For the text-containing cell, return its midpoint in (X, Y) coordinate format. 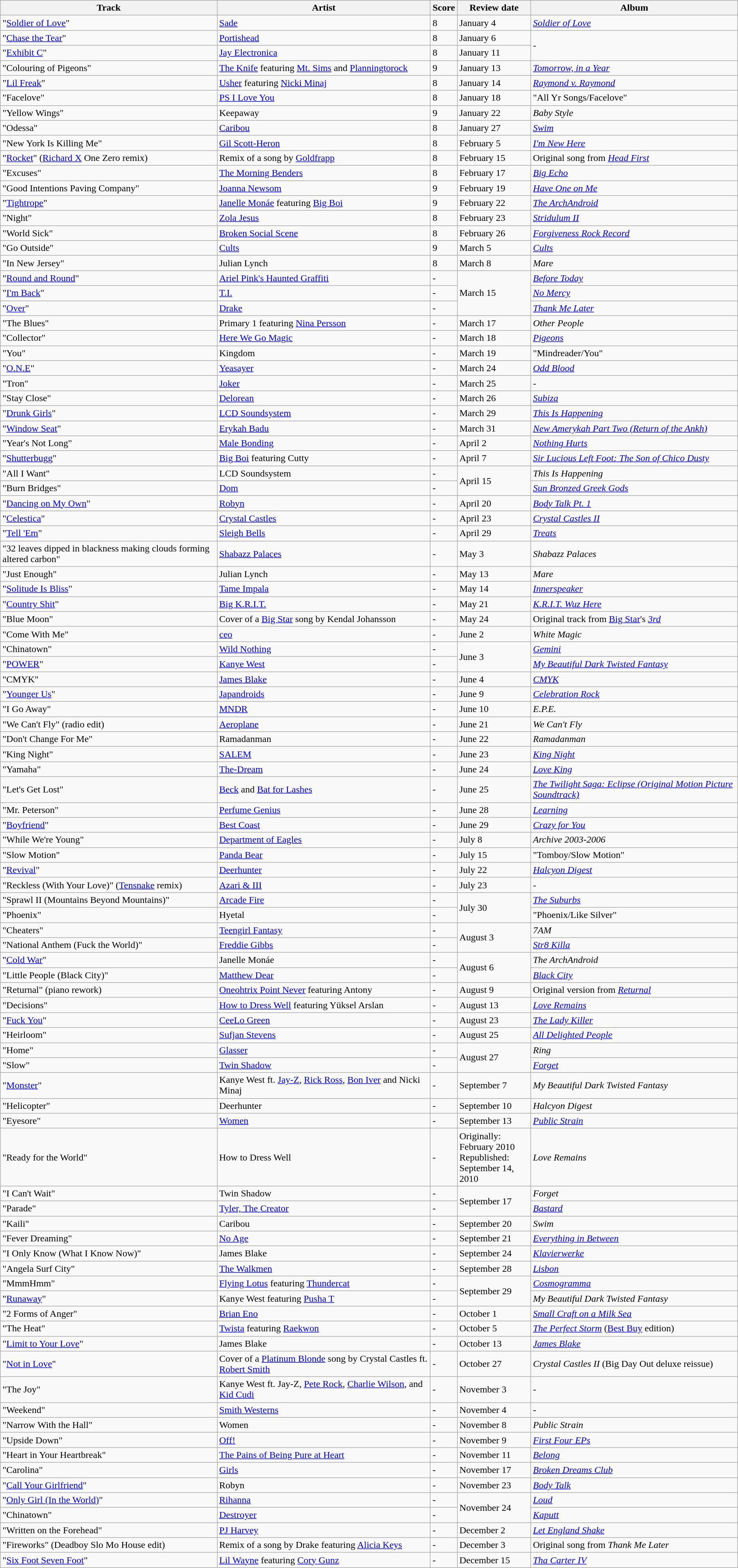
June 2 (494, 634)
Joanna Newsom (323, 188)
CeeLo Green (323, 1020)
Originally:February 2010Republished:September 14, 2010 (494, 1157)
"Night" (109, 218)
August 25 (494, 1035)
Track (109, 8)
Keepaway (323, 113)
Kaputt (634, 1515)
"Slow" (109, 1065)
"Cold War" (109, 960)
"Tron" (109, 383)
Sun Bronzed Greek Gods (634, 488)
Remix of a song by Goldfrapp (323, 158)
"Over" (109, 308)
"Burn Bridges" (109, 488)
"I Go Away" (109, 709)
March 17 (494, 323)
"Limit to Your Love" (109, 1344)
May 3 (494, 554)
June 28 (494, 810)
"Good Intentions Paving Company" (109, 188)
Lil Wayne featuring Cory Gunz (323, 1560)
"Country Shit" (109, 604)
Flying Lotus featuring Thundercat (323, 1284)
"All I Want" (109, 473)
"Eyesore" (109, 1121)
September 17 (494, 1201)
"You" (109, 353)
SALEM (323, 754)
Str8 Killa (634, 945)
MNDR (323, 709)
The Twilight Saga: Eclipse (Original Motion Picture Soundtrack) (634, 790)
Big Echo (634, 173)
Original track from Big Star's 3rd (634, 619)
July 23 (494, 885)
Let England Shake (634, 1530)
March 29 (494, 413)
Baby Style (634, 113)
"Little People (Black City)" (109, 975)
January 4 (494, 23)
Album (634, 8)
"Revival" (109, 870)
Arcade Fire (323, 900)
January 22 (494, 113)
"Helicopter" (109, 1106)
Male Bonding (323, 443)
June 10 (494, 709)
"POWER" (109, 664)
Twista featuring Raekwon (323, 1329)
Here We Go Magic (323, 338)
Joker (323, 383)
Smith Westerns (323, 1410)
Girls (323, 1470)
Before Today (634, 278)
Nothing Hurts (634, 443)
7AM (634, 930)
November 9 (494, 1440)
Ring (634, 1050)
June 23 (494, 754)
Stridulum II (634, 218)
November 3 (494, 1389)
Teengirl Fantasy (323, 930)
The Pains of Being Pure at Heart (323, 1455)
"Call Your Girlfriend" (109, 1485)
June 25 (494, 790)
October 13 (494, 1344)
"Mindreader/You" (634, 353)
"Lil Freak" (109, 83)
Loud (634, 1500)
"Excuses" (109, 173)
October 27 (494, 1364)
"Chase the Tear" (109, 38)
September 7 (494, 1086)
November 24 (494, 1508)
June 22 (494, 739)
Kingdom (323, 353)
November 4 (494, 1410)
Sufjan Stevens (323, 1035)
Brian Eno (323, 1314)
No Age (323, 1239)
Azari & III (323, 885)
July 30 (494, 907)
Crystal Castles II (Big Day Out deluxe reissue) (634, 1364)
Broken Dreams Club (634, 1470)
CMYK (634, 679)
Janelle Monáe featuring Big Boi (323, 203)
"Monster" (109, 1086)
"Carolina" (109, 1470)
All Delighted People (634, 1035)
Department of Eagles (323, 840)
"In New Jersey" (109, 263)
Review date (494, 8)
I'm New Here (634, 143)
How to Dress Well (323, 1157)
June 9 (494, 694)
"Fireworks" (Deadboy Slo Mo House edit) (109, 1545)
"Ready for the World" (109, 1157)
Belong (634, 1455)
April 15 (494, 481)
How to Dress Well featuring Yüksel Arslan (323, 1005)
"Heirloom" (109, 1035)
"Shutterbugg" (109, 458)
Ariel Pink's Haunted Graffiti (323, 278)
May 14 (494, 589)
May 24 (494, 619)
Subiza (634, 398)
"Just Enough" (109, 574)
The Suburbs (634, 900)
Kanye West featuring Pusha T (323, 1299)
December 3 (494, 1545)
August 9 (494, 990)
Small Craft on a Milk Sea (634, 1314)
November 23 (494, 1485)
The Knife featuring Mt. Sims and Planningtorock (323, 68)
"Angela Surf City" (109, 1269)
September 20 (494, 1223)
February 15 (494, 158)
"Fever Dreaming" (109, 1239)
"Younger Us" (109, 694)
"Come With Me" (109, 634)
"Home" (109, 1050)
February 26 (494, 233)
February 22 (494, 203)
Odd Blood (634, 368)
Destroyer (323, 1515)
Sir Lucious Left Foot: The Son of Chico Dusty (634, 458)
First Four EPs (634, 1440)
September 24 (494, 1254)
"Written on the Forehead" (109, 1530)
Archive 2003-2006 (634, 840)
Cover of a Platinum Blonde song by Crystal Castles ft. Robert Smith (323, 1364)
Original song from Thank Me Later (634, 1545)
April 23 (494, 518)
October 1 (494, 1314)
April 7 (494, 458)
"Round and Round" (109, 278)
Aeroplane (323, 724)
January 14 (494, 83)
"Window Seat" (109, 428)
"Fuck You" (109, 1020)
"Go Outside" (109, 248)
Kanye West ft. Jay-Z, Pete Rock, Charlie Wilson, and Kid Cudi (323, 1389)
August 27 (494, 1058)
New Amerykah Part Two (Return of the Ankh) (634, 428)
October 5 (494, 1329)
June 4 (494, 679)
March 19 (494, 353)
Matthew Dear (323, 975)
Love King (634, 769)
Pigeons (634, 338)
Big Boi featuring Cutty (323, 458)
The Lady Killer (634, 1020)
Original song from Head First (634, 158)
"32 leaves dipped in blackness making clouds forming altered carbon" (109, 554)
White Magic (634, 634)
PS I Love You (323, 98)
"All Yr Songs/Facelove" (634, 98)
Black City (634, 975)
February 19 (494, 188)
"Odessa" (109, 128)
August 3 (494, 937)
Cover of a Big Star song by Kendal Johansson (323, 619)
Primary 1 featuring Nina Persson (323, 323)
The Walkmen (323, 1269)
"CMYK" (109, 679)
Other People (634, 323)
"Parade" (109, 1208)
"Dancing on My Own" (109, 503)
April 2 (494, 443)
Japandroids (323, 694)
Drake (323, 308)
Thank Me Later (634, 308)
"Yamaha" (109, 769)
Off! (323, 1440)
"King Night" (109, 754)
Tyler, The Creator (323, 1208)
"I Can't Wait" (109, 1193)
The Perfect Storm (Best Buy edition) (634, 1329)
Sleigh Bells (323, 533)
September 28 (494, 1269)
Best Coast (323, 825)
Crystal Castles II (634, 518)
Kanye West (323, 664)
Rihanna (323, 1500)
"We Can't Fly" (radio edit) (109, 724)
"Kaili" (109, 1223)
"The Heat" (109, 1329)
Yeasayer (323, 368)
"World Sick" (109, 233)
September 21 (494, 1239)
Innerspeaker (634, 589)
"Not in Love" (109, 1364)
February 23 (494, 218)
Remix of a song by Drake featuring Alicia Keys (323, 1545)
Freddie Gibbs (323, 945)
ceo (323, 634)
"Blue Moon" (109, 619)
"Decisions" (109, 1005)
March 26 (494, 398)
July 15 (494, 855)
August 6 (494, 968)
"Cheaters" (109, 930)
March 5 (494, 248)
"Celestica" (109, 518)
"Yellow Wings" (109, 113)
June 21 (494, 724)
Zola Jesus (323, 218)
April 20 (494, 503)
"Sprawl II (Mountains Beyond Mountains)" (109, 900)
June 29 (494, 825)
January 27 (494, 128)
March 15 (494, 293)
Oneohtrix Point Never featuring Antony (323, 990)
"Heart in Your Heartbreak" (109, 1455)
Original version from Returnal (634, 990)
"Let's Get Lost" (109, 790)
"I Only Know (What I Know Now)" (109, 1254)
August 23 (494, 1020)
March 18 (494, 338)
The Morning Benders (323, 173)
February 5 (494, 143)
"Soldier of Love" (109, 23)
"2 Forms of Anger" (109, 1314)
June 24 (494, 769)
Have One on Me (634, 188)
April 29 (494, 533)
August 13 (494, 1005)
January 18 (494, 98)
"Solitude Is Bliss" (109, 589)
"Drunk Girls" (109, 413)
January 13 (494, 68)
"Runaway" (109, 1299)
Portishead (323, 38)
"Facelove" (109, 98)
Sade (323, 23)
Crazy for You (634, 825)
March 24 (494, 368)
"The Blues" (109, 323)
"Tightrope" (109, 203)
Delorean (323, 398)
Jay Electronica (323, 53)
January 11 (494, 53)
July 22 (494, 870)
February 17 (494, 173)
Glasser (323, 1050)
"Only Girl (In the World)" (109, 1500)
"Year's Not Long" (109, 443)
March 31 (494, 428)
July 8 (494, 840)
Treats (634, 533)
Celebration Rock (634, 694)
No Mercy (634, 293)
Beck and Bat for Lashes (323, 790)
E.P.E. (634, 709)
"Collector" (109, 338)
"Tell 'Em" (109, 533)
Soldier of Love (634, 23)
November 17 (494, 1470)
Body Talk Pt. 1 (634, 503)
December 15 (494, 1560)
Bastard (634, 1208)
March 8 (494, 263)
November 8 (494, 1425)
Crystal Castles (323, 518)
"Returnal" (piano rework) (109, 990)
"Boyfriend" (109, 825)
"I'm Back" (109, 293)
"Slow Motion" (109, 855)
"Mr. Peterson" (109, 810)
K.R.I.T. Wuz Here (634, 604)
Everything in Between (634, 1239)
"Phoenix" (109, 915)
Perfume Genius (323, 810)
Tame Impala (323, 589)
We Can't Fly (634, 724)
"Exhibit C" (109, 53)
Broken Social Scene (323, 233)
"Six Foot Seven Foot" (109, 1560)
Erykah Badu (323, 428)
March 25 (494, 383)
Score (444, 8)
T.I. (323, 293)
Kanye West ft. Jay-Z, Rick Ross, Bon Iver and Nicki Minaj (323, 1086)
Usher featuring Nicki Minaj (323, 83)
"Reckless (With Your Love)" (Tensnake remix) (109, 885)
"MmmHmm" (109, 1284)
"New York Is Killing Me" (109, 143)
September 29 (494, 1291)
Gil Scott-Heron (323, 143)
Gemini (634, 649)
Lisbon (634, 1269)
Wild Nothing (323, 649)
Klavierwerke (634, 1254)
June 3 (494, 656)
November 11 (494, 1455)
"Tomboy/Slow Motion" (634, 855)
December 2 (494, 1530)
Janelle Monáe (323, 960)
"Phoenix/Like Silver" (634, 915)
May 21 (494, 604)
September 13 (494, 1121)
The-Dream (323, 769)
"Stay Close" (109, 398)
"The Joy" (109, 1389)
King Night (634, 754)
"Don't Change For Me" (109, 739)
May 13 (494, 574)
January 6 (494, 38)
PJ Harvey (323, 1530)
Learning (634, 810)
Hyetal (323, 915)
Forgiveness Rock Record (634, 233)
"Rocket" (Richard X One Zero remix) (109, 158)
Raymond v. Raymond (634, 83)
"Narrow With the Hall" (109, 1425)
Big K.R.I.T. (323, 604)
Tomorrow, in a Year (634, 68)
Panda Bear (323, 855)
September 10 (494, 1106)
"Colouring of Pigeons" (109, 68)
"While We're Young" (109, 840)
Body Talk (634, 1485)
"Upside Down" (109, 1440)
Dom (323, 488)
"O.N.E" (109, 368)
"Weekend" (109, 1410)
Tha Carter IV (634, 1560)
"National Anthem (Fuck the World)" (109, 945)
Cosmogramma (634, 1284)
Artist (323, 8)
